Return [X, Y] of the center of cell containing provided text 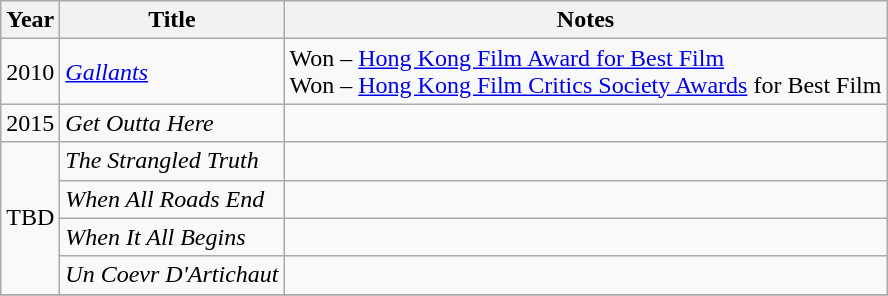
When All Roads End [172, 199]
Won – Hong Kong Film Award for Best FilmWon – Hong Kong Film Critics Society Awards for Best Film [586, 72]
Title [172, 20]
Get Outta Here [172, 123]
Gallants [172, 72]
Year [30, 20]
When It All Begins [172, 237]
The Strangled Truth [172, 161]
2010 [30, 72]
Notes [586, 20]
TBD [30, 218]
2015 [30, 123]
Un Coevr D'Artichaut [172, 275]
